Determine the (X, Y) coordinate at the center of the cell enclosing the given text.  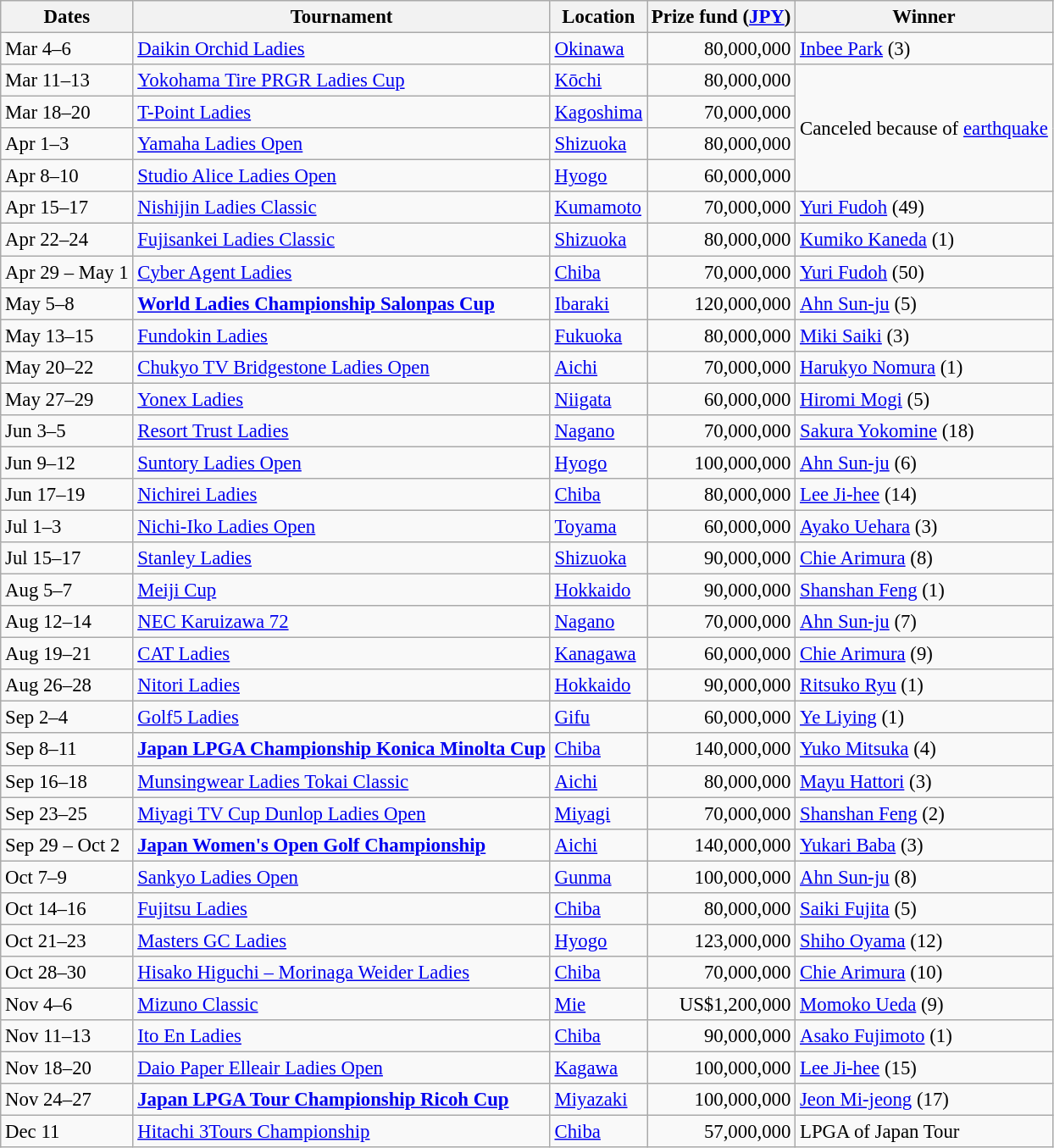
Fukuoka (598, 336)
Shanshan Feng (1) (924, 591)
Shiho Oyama (12) (924, 940)
Gunma (598, 877)
World Ladies Championship Salonpas Cup (341, 303)
Toyama (598, 526)
Mie (598, 1004)
Yamaha Ladies Open (341, 144)
120,000,000 (722, 303)
Location (598, 17)
Ahn Sun-ju (7) (924, 622)
Aug 5–7 (67, 591)
Fundokin Ladies (341, 336)
Nishijin Ladies Classic (341, 208)
Prize fund (JPY) (722, 17)
Nichi-Iko Ladies Open (341, 526)
Sep 16–18 (67, 781)
Suntory Ladies Open (341, 463)
123,000,000 (722, 940)
Ito En Ladies (341, 1036)
Resort Trust Ladies (341, 431)
Sakura Yokomine (18) (924, 431)
Dates (67, 17)
Apr 15–17 (67, 208)
Chie Arimura (10) (924, 973)
Hiromi Mogi (5) (924, 399)
Tournament (341, 17)
Kagawa (598, 1068)
Miyagi (598, 813)
Japan LPGA Championship Konica Minolta Cup (341, 750)
Yuko Mitsuka (4) (924, 750)
Winner (924, 17)
Kumiko Kaneda (1) (924, 240)
Niigata (598, 399)
Cyber Agent Ladies (341, 272)
Apr 29 – May 1 (67, 272)
Mar 11–13 (67, 80)
Yuri Fudoh (49) (924, 208)
Apr 1–3 (67, 144)
Chie Arimura (8) (924, 558)
Japan Women's Open Golf Championship (341, 845)
Hisako Higuchi – Morinaga Weider Ladies (341, 973)
Aug 26–28 (67, 685)
Yuri Fudoh (50) (924, 272)
Nitori Ladies (341, 685)
Kōchi (598, 80)
CAT Ladies (341, 654)
Sep 2–4 (67, 718)
Nov 4–6 (67, 1004)
Canceled because of earthquake (924, 128)
Oct 21–23 (67, 940)
NEC Karuizawa 72 (341, 622)
Asako Fujimoto (1) (924, 1036)
Saiki Fujita (5) (924, 909)
Jun 17–19 (67, 495)
Apr 8–10 (67, 176)
Inbee Park (3) (924, 49)
Ayako Uehara (3) (924, 526)
Chie Arimura (9) (924, 654)
May 27–29 (67, 399)
US$1,200,000 (722, 1004)
Oct 14–16 (67, 909)
Ahn Sun-ju (5) (924, 303)
Ahn Sun-ju (8) (924, 877)
Nov 11–13 (67, 1036)
Miki Saiki (3) (924, 336)
Mar 4–6 (67, 49)
Okinawa (598, 49)
57,000,000 (722, 1132)
Meiji Cup (341, 591)
Hitachi 3Tours Championship (341, 1132)
Lee Ji-hee (14) (924, 495)
Daikin Orchid Ladies (341, 49)
LPGA of Japan Tour (924, 1132)
Oct 7–9 (67, 877)
Aug 19–21 (67, 654)
Chukyo TV Bridgestone Ladies Open (341, 367)
Sankyo Ladies Open (341, 877)
Ahn Sun-ju (6) (924, 463)
Jun 3–5 (67, 431)
May 5–8 (67, 303)
Nov 18–20 (67, 1068)
Kanagawa (598, 654)
Lee Ji-hee (15) (924, 1068)
Gifu (598, 718)
Kumamoto (598, 208)
Nov 24–27 (67, 1100)
Jeon Mi-jeong (17) (924, 1100)
Yokohama Tire PRGR Ladies Cup (341, 80)
Jun 9–12 (67, 463)
Munsingwear Ladies Tokai Classic (341, 781)
May 13–15 (67, 336)
Sep 29 – Oct 2 (67, 845)
Dec 11 (67, 1132)
Nichirei Ladies (341, 495)
Ritsuko Ryu (1) (924, 685)
Mayu Hattori (3) (924, 781)
Golf5 Ladies (341, 718)
Ye Liying (1) (924, 718)
Ibaraki (598, 303)
Miyagi TV Cup Dunlop Ladies Open (341, 813)
Jul 1–3 (67, 526)
Aug 12–14 (67, 622)
Masters GC Ladies (341, 940)
Studio Alice Ladies Open (341, 176)
Apr 22–24 (67, 240)
Jul 15–17 (67, 558)
Oct 28–30 (67, 973)
Yonex Ladies (341, 399)
Momoko Ueda (9) (924, 1004)
Japan LPGA Tour Championship Ricoh Cup (341, 1100)
Yukari Baba (3) (924, 845)
Mizuno Classic (341, 1004)
May 20–22 (67, 367)
Mar 18–20 (67, 113)
Fujisankei Ladies Classic (341, 240)
Daio Paper Elleair Ladies Open (341, 1068)
Miyazaki (598, 1100)
Shanshan Feng (2) (924, 813)
Stanley Ladies (341, 558)
Sep 23–25 (67, 813)
Sep 8–11 (67, 750)
Harukyo Nomura (1) (924, 367)
Kagoshima (598, 113)
Fujitsu Ladies (341, 909)
T-Point Ladies (341, 113)
